Find where the given text appears and provide that cell's center as [x, y] coordinate. 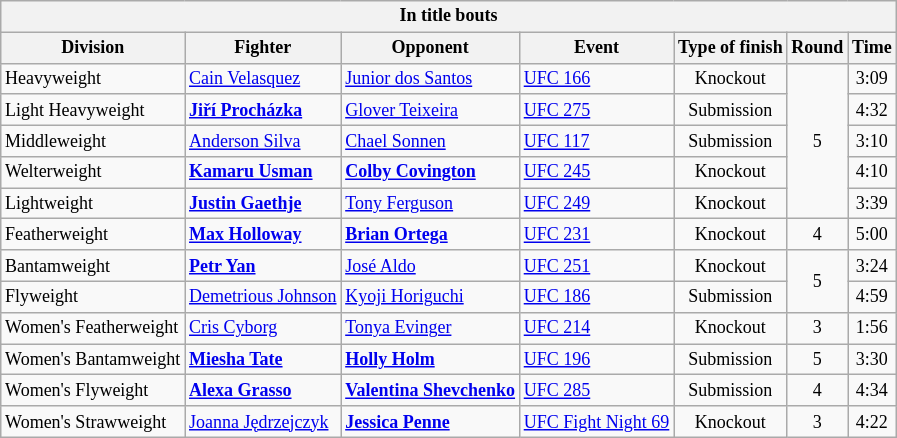
Cris Cyborg [263, 328]
UFC 231 [596, 234]
Valentina Shevchenko [430, 390]
Junior dos Santos [430, 78]
3:30 [872, 360]
3:10 [872, 140]
Miesha Tate [263, 360]
Demetrious Johnson [263, 296]
Chael Sonnen [430, 140]
Type of finish [730, 48]
UFC Fight Night 69 [596, 422]
3:24 [872, 266]
Glover Teixeira [430, 110]
5:00 [872, 234]
Colby Covington [430, 172]
Fighter [263, 48]
Joanna Jędrzejczyk [263, 422]
3:09 [872, 78]
UFC 214 [596, 328]
4:10 [872, 172]
Flyweight [93, 296]
Tonya Evinger [430, 328]
Middleweight [93, 140]
UFC 285 [596, 390]
Women's Flyweight [93, 390]
Time [872, 48]
Event [596, 48]
Women's Bantamweight [93, 360]
Featherweight [93, 234]
4:32 [872, 110]
José Aldo [430, 266]
Petr Yan [263, 266]
Light Heavyweight [93, 110]
Round [818, 48]
UFC 251 [596, 266]
Women's Featherweight [93, 328]
UFC 186 [596, 296]
Anderson Silva [263, 140]
Alexa Grasso [263, 390]
UFC 166 [596, 78]
Cain Velasquez [263, 78]
Kyoji Horiguchi [430, 296]
Jiří Procházka [263, 110]
Welterweight [93, 172]
1:56 [872, 328]
4:59 [872, 296]
Tony Ferguson [430, 204]
Division [93, 48]
Lightweight [93, 204]
UFC 275 [596, 110]
3:39 [872, 204]
Bantamweight [93, 266]
4:34 [872, 390]
Justin Gaethje [263, 204]
Max Holloway [263, 234]
UFC 117 [596, 140]
Kamaru Usman [263, 172]
Holly Holm [430, 360]
Jessica Penne [430, 422]
Brian Ortega [430, 234]
UFC 245 [596, 172]
4:22 [872, 422]
Heavyweight [93, 78]
UFC 249 [596, 204]
UFC 196 [596, 360]
In title bouts [448, 16]
Opponent [430, 48]
Women's Strawweight [93, 422]
